Locate the cell with the specified text and output its [X, Y] center coordinate. 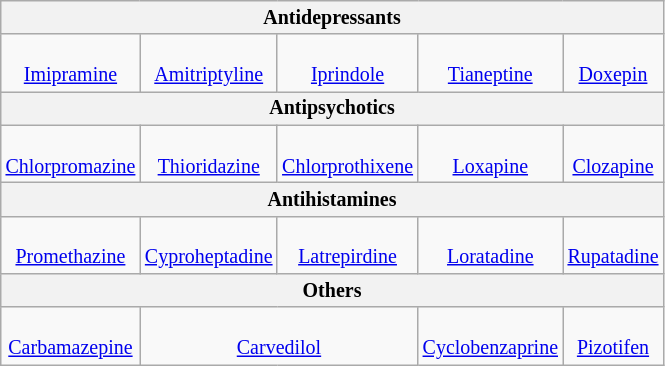
Others [332, 290]
Latrepirdine [348, 244]
Iprindole [348, 64]
Clozapine [614, 154]
Loxapine [490, 154]
Chlorpromazine [70, 154]
Antipsychotics [332, 108]
Tianeptine [490, 64]
Doxepin [614, 64]
Amitriptyline [208, 64]
Antihistamines [332, 200]
Pizotifen [614, 336]
Imipramine [70, 64]
Chlorprothixene [348, 154]
Cyproheptadine [208, 244]
Antidepressants [332, 18]
Carbamazepine [70, 336]
Promethazine [70, 244]
Cyclobenzaprine [490, 336]
Loratadine [490, 244]
Carvedilol [279, 336]
Rupatadine [614, 244]
Thioridazine [208, 154]
